Extract the (x, y) coordinate from the center of the cell holding the provided text.  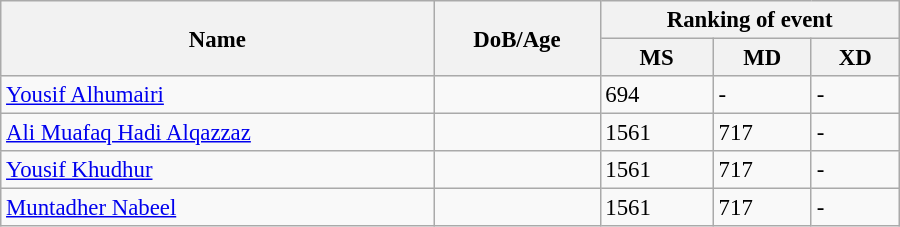
Muntadher Nabeel (218, 208)
DoB/Age (517, 38)
MD (762, 58)
Yousif Khudhur (218, 170)
Ali Muafaq Hadi Alqazzaz (218, 133)
MS (656, 58)
XD (855, 58)
Name (218, 38)
Ranking of event (750, 20)
Yousif Alhumairi (218, 95)
694 (656, 95)
